Extract the (X, Y) coordinate from the center of the cell holding the provided text.  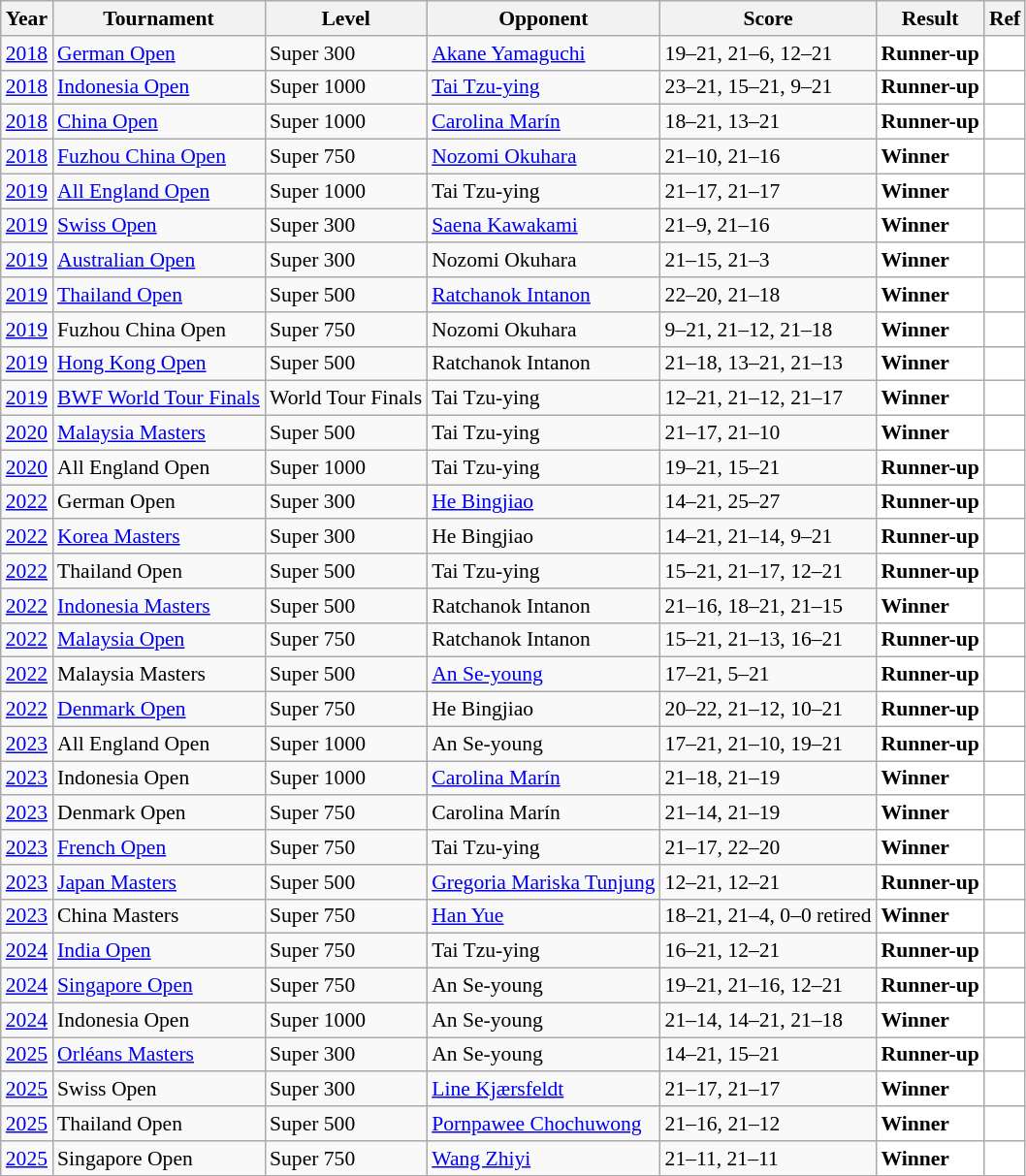
21–15, 21–3 (768, 261)
Tournament (159, 18)
21–17, 22–20 (768, 847)
Level (345, 18)
Line Kjærsfeldt (543, 1090)
China Masters (159, 916)
23–21, 15–21, 9–21 (768, 87)
Score (768, 18)
21–17, 21–10 (768, 433)
19–21, 21–16, 12–21 (768, 986)
20–22, 21–12, 10–21 (768, 710)
21–14, 21–19 (768, 813)
Orléans Masters (159, 1055)
Indonesia Masters (159, 606)
17–21, 5–21 (768, 675)
Japan Masters (159, 882)
Result (931, 18)
14–21, 25–27 (768, 502)
14–21, 15–21 (768, 1055)
16–21, 12–21 (768, 951)
19–21, 15–21 (768, 467)
17–21, 21–10, 19–21 (768, 744)
21–16, 21–12 (768, 1124)
Saena Kawakami (543, 226)
22–20, 21–18 (768, 295)
12–21, 21–12, 21–17 (768, 398)
Year (27, 18)
12–21, 12–21 (768, 882)
Korea Masters (159, 537)
Wang Zhiyi (543, 1159)
Malaysia Open (159, 640)
Akane Yamaguchi (543, 53)
Han Yue (543, 916)
Opponent (543, 18)
21–18, 13–21, 21–13 (768, 364)
French Open (159, 847)
21–9, 21–16 (768, 226)
14–21, 21–14, 9–21 (768, 537)
15–21, 21–17, 12–21 (768, 571)
21–14, 14–21, 21–18 (768, 1020)
19–21, 21–6, 12–21 (768, 53)
21–11, 21–11 (768, 1159)
21–10, 21–16 (768, 157)
15–21, 21–13, 16–21 (768, 640)
18–21, 13–21 (768, 122)
21–18, 21–19 (768, 779)
21–16, 18–21, 21–15 (768, 606)
Hong Kong Open (159, 364)
Pornpawee Chochuwong (543, 1124)
China Open (159, 122)
World Tour Finals (345, 398)
Australian Open (159, 261)
9–21, 21–12, 21–18 (768, 330)
Gregoria Mariska Tunjung (543, 882)
India Open (159, 951)
BWF World Tour Finals (159, 398)
18–21, 21–4, 0–0 retired (768, 916)
Ref (1005, 18)
